From the cell containing the given text, extract its center point as (X, Y) coordinate. 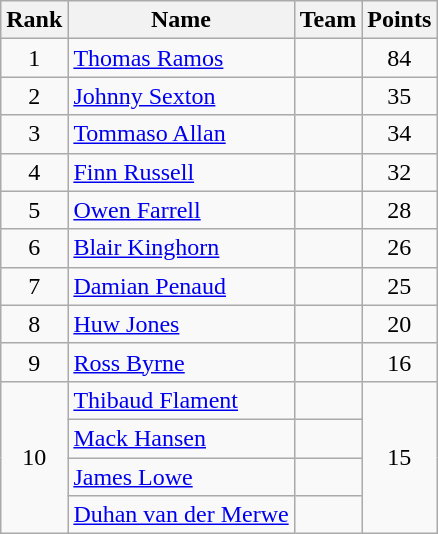
Name (181, 20)
Rank (34, 20)
2 (34, 96)
Thomas Ramos (181, 58)
1 (34, 58)
Thibaud Flament (181, 400)
Finn Russell (181, 172)
James Lowe (181, 477)
35 (400, 96)
Duhan van der Merwe (181, 515)
3 (34, 134)
32 (400, 172)
Damian Penaud (181, 286)
7 (34, 286)
25 (400, 286)
10 (34, 457)
Mack Hansen (181, 438)
20 (400, 324)
15 (400, 457)
Johnny Sexton (181, 96)
16 (400, 362)
28 (400, 210)
5 (34, 210)
Huw Jones (181, 324)
9 (34, 362)
4 (34, 172)
Blair Kinghorn (181, 248)
Tommaso Allan (181, 134)
84 (400, 58)
Team (328, 20)
8 (34, 324)
26 (400, 248)
Owen Farrell (181, 210)
Points (400, 20)
Ross Byrne (181, 362)
34 (400, 134)
6 (34, 248)
